Provide the [x, y] coordinate of the cell's center where the given text is located.  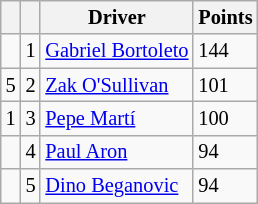
4 [31, 152]
100 [225, 118]
Gabriel Bortoleto [116, 51]
Paul Aron [116, 152]
Pepe Martí [116, 118]
144 [225, 51]
Dino Beganovic [116, 186]
2 [31, 85]
101 [225, 85]
Driver [116, 17]
Zak O'Sullivan [116, 85]
3 [31, 118]
Points [225, 17]
